Capture the cell that displays the provided text and extract its [x, y] central coordinate. 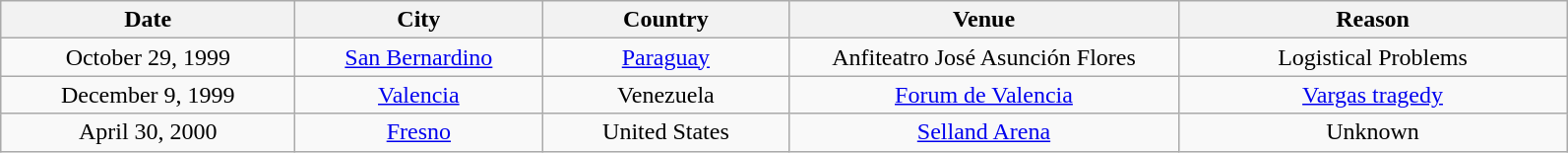
Reason [1372, 20]
Anfiteatro José Asunción Flores [984, 57]
City [419, 20]
Paraguay [665, 57]
Selland Arena [984, 132]
October 29, 1999 [148, 57]
Fresno [419, 132]
Venue [984, 20]
Date [148, 20]
Venezuela [665, 95]
Forum de Valencia [984, 95]
April 30, 2000 [148, 132]
December 9, 1999 [148, 95]
Unknown [1372, 132]
Vargas tragedy [1372, 95]
Country [665, 20]
Logistical Problems [1372, 57]
United States [665, 132]
San Bernardino [419, 57]
Valencia [419, 95]
